Output the (x, y) coordinate of the center of the cell containing the given text.  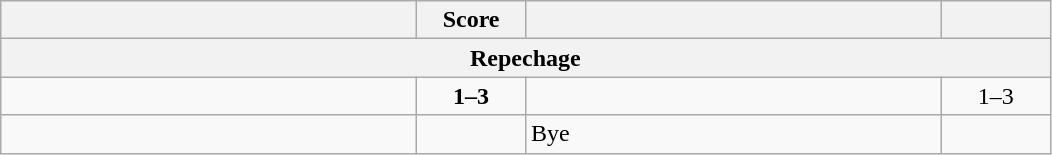
Bye (733, 134)
Repechage (526, 58)
Score (472, 20)
